Find where the given text appears and provide that cell's center as [x, y] coordinate. 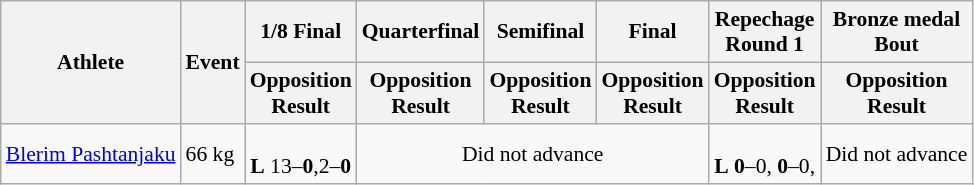
L 0–0, 0–0, [765, 154]
Event [213, 62]
Athlete [91, 62]
66 kg [213, 154]
Bronze medalBout [897, 32]
1/8 Final [301, 32]
RepechageRound 1 [765, 32]
Semifinal [540, 32]
Quarterfinal [421, 32]
L 13–0,2–0 [301, 154]
Blerim Pashtanjaku [91, 154]
Final [652, 32]
